From the cell containing the given text, extract its center point as [x, y] coordinate. 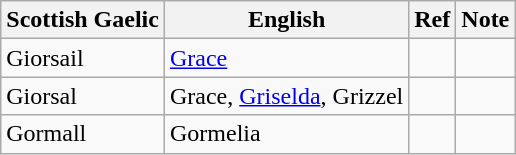
Gormall [83, 134]
Scottish Gaelic [83, 20]
Ref [432, 20]
Giorsail [83, 58]
Grace, Griselda, Grizzel [286, 96]
Gormelia [286, 134]
English [286, 20]
Grace [286, 58]
Note [486, 20]
Giorsal [83, 96]
